Detect which cell encompasses the target text, then output its [X, Y] center coordinate. 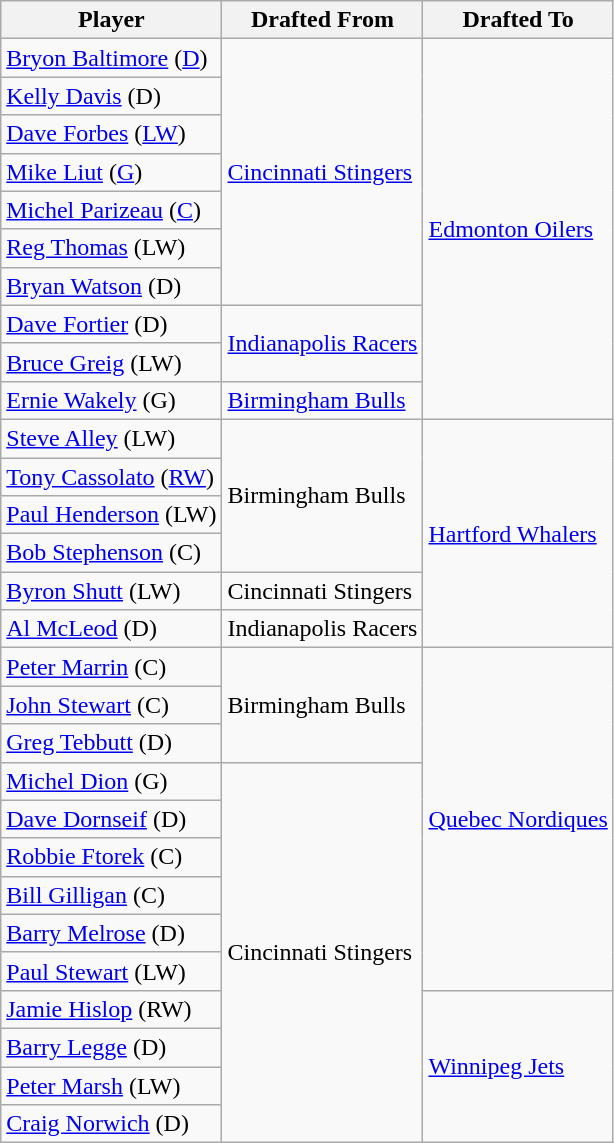
Drafted From [322, 20]
Dave Dornseif (D) [112, 819]
Michel Dion (G) [112, 781]
Drafted To [518, 20]
Dave Forbes (LW) [112, 134]
Robbie Ftorek (C) [112, 857]
Bob Stephenson (C) [112, 553]
Ernie Wakely (G) [112, 400]
Hartford Whalers [518, 533]
Bryon Baltimore (D) [112, 58]
Player [112, 20]
Al McLeod (D) [112, 629]
Quebec Nordiques [518, 820]
Greg Tebbutt (D) [112, 743]
Barry Legge (D) [112, 1047]
Mike Liut (G) [112, 172]
John Stewart (C) [112, 705]
Peter Marrin (C) [112, 667]
Paul Stewart (LW) [112, 971]
Barry Melrose (D) [112, 933]
Bill Gilligan (C) [112, 895]
Peter Marsh (LW) [112, 1085]
Reg Thomas (LW) [112, 248]
Winnipeg Jets [518, 1066]
Craig Norwich (D) [112, 1124]
Bruce Greig (LW) [112, 362]
Tony Cassolato (RW) [112, 477]
Kelly Davis (D) [112, 96]
Paul Henderson (LW) [112, 515]
Dave Fortier (D) [112, 324]
Jamie Hislop (RW) [112, 1009]
Steve Alley (LW) [112, 438]
Michel Parizeau (C) [112, 210]
Edmonton Oilers [518, 230]
Bryan Watson (D) [112, 286]
Byron Shutt (LW) [112, 591]
